Scan for the cell matching the given text and deliver its [x, y] coordinate at center. 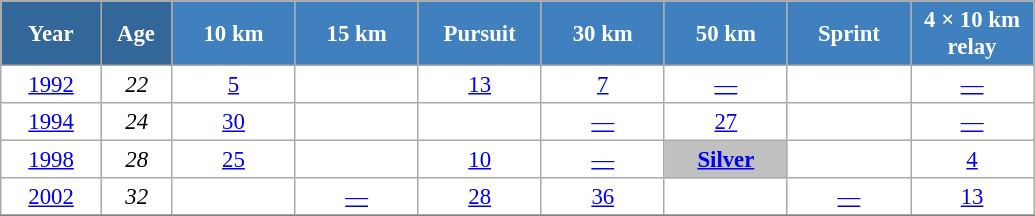
24 [136, 122]
10 km [234, 34]
5 [234, 85]
50 km [726, 34]
Age [136, 34]
27 [726, 122]
22 [136, 85]
36 [602, 197]
1992 [52, 85]
4 × 10 km relay [972, 34]
32 [136, 197]
7 [602, 85]
Pursuit [480, 34]
4 [972, 160]
Silver [726, 160]
Sprint [848, 34]
10 [480, 160]
1994 [52, 122]
25 [234, 160]
15 km [356, 34]
1998 [52, 160]
30 [234, 122]
30 km [602, 34]
Year [52, 34]
2002 [52, 197]
